Capture the cell that displays the provided text and extract its (X, Y) central coordinate. 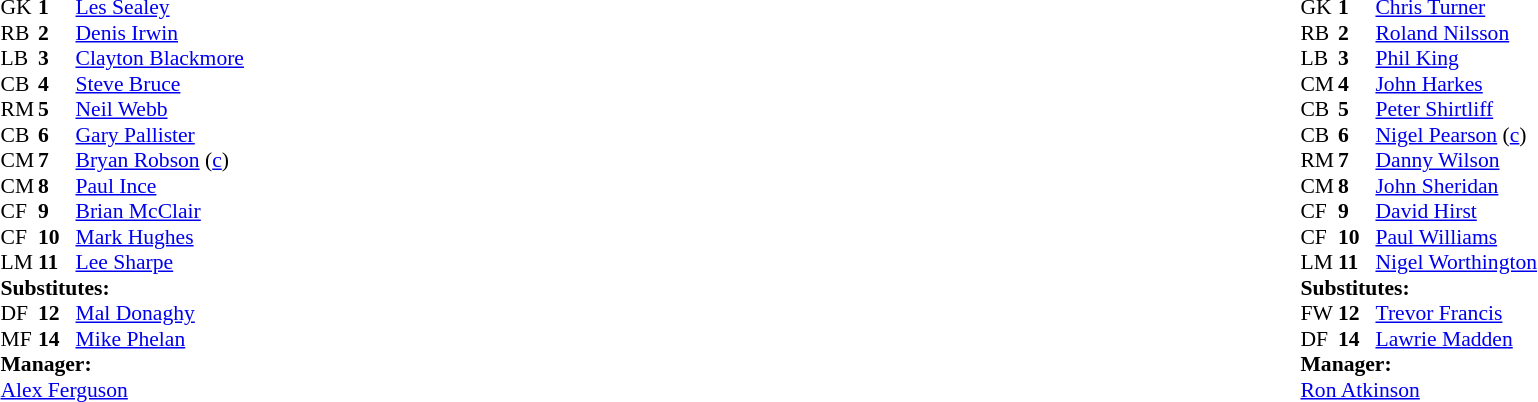
Mike Phelan (160, 339)
Danny Wilson (1456, 161)
John Sheridan (1456, 186)
Clayton Blackmore (160, 59)
Mark Hughes (160, 237)
Trevor Francis (1456, 313)
Phil King (1456, 59)
FW (1319, 313)
Brian McClair (160, 211)
Steve Bruce (160, 84)
Paul Ince (160, 186)
John Harkes (1456, 84)
Peter Shirtliff (1456, 109)
Neil Webb (160, 109)
MF (19, 339)
Mal Donaghy (160, 313)
Lawrie Madden (1456, 339)
Bryan Robson (c) (160, 161)
Nigel Pearson (c) (1456, 135)
Lee Sharpe (160, 263)
David Hirst (1456, 211)
Denis Irwin (160, 33)
Nigel Worthington (1456, 263)
Gary Pallister (160, 135)
Roland Nilsson (1456, 33)
Paul Williams (1456, 237)
